Scan for the cell matching the given text and deliver its [X, Y] coordinate at center. 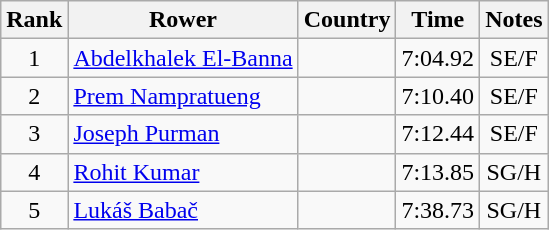
Country [347, 20]
2 [34, 96]
7:12.44 [438, 134]
7:04.92 [438, 58]
Rohit Kumar [183, 172]
4 [34, 172]
1 [34, 58]
Joseph Purman [183, 134]
5 [34, 210]
Notes [514, 20]
Prem Nampratueng [183, 96]
3 [34, 134]
Abdelkhalek El-Banna [183, 58]
7:13.85 [438, 172]
Time [438, 20]
Rank [34, 20]
Lukáš Babač [183, 210]
7:38.73 [438, 210]
Rower [183, 20]
7:10.40 [438, 96]
